Return (X, Y) of the center of cell containing provided text 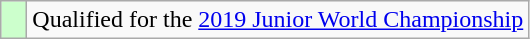
Qualified for the 2019 Junior World Championship (278, 20)
